Identify which cell holds the provided text, then report its [X, Y] central coordinate. 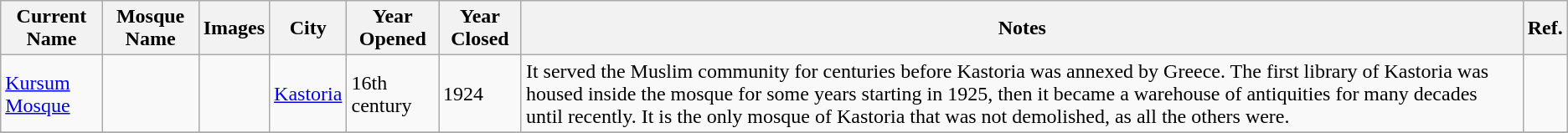
Kursum Mosque [52, 94]
Year Opened [393, 28]
Mosque Name [151, 28]
Ref. [1545, 28]
1924 [481, 94]
Kastoria [308, 94]
Notes [1022, 28]
City [308, 28]
16th century [393, 94]
Current Name [52, 28]
Year Closed [481, 28]
Images [234, 28]
